Detect which cell encompasses the target text, then output its [X, Y] center coordinate. 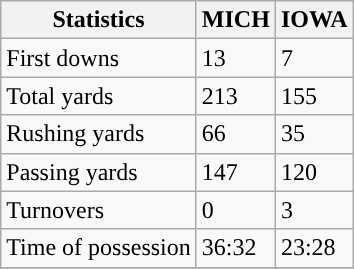
155 [314, 96]
Total yards [99, 96]
66 [236, 134]
Passing yards [99, 172]
IOWA [314, 20]
First downs [99, 58]
3 [314, 210]
Rushing yards [99, 134]
Time of possession [99, 248]
MICH [236, 20]
Statistics [99, 20]
23:28 [314, 248]
147 [236, 172]
36:32 [236, 248]
13 [236, 58]
0 [236, 210]
213 [236, 96]
120 [314, 172]
Turnovers [99, 210]
7 [314, 58]
35 [314, 134]
